Determine the (x, y) coordinate at the center of the cell enclosing the given text.  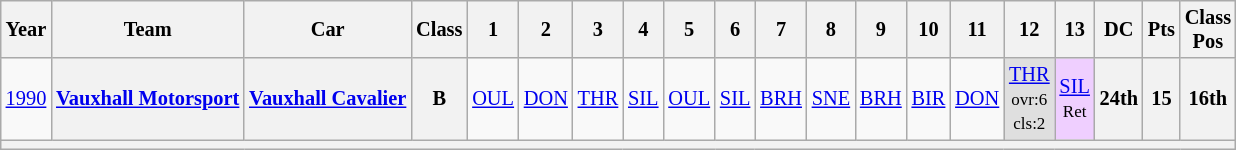
10 (929, 29)
Car (328, 29)
Class (439, 29)
4 (643, 29)
1990 (26, 99)
THR (598, 99)
8 (831, 29)
24th (1119, 99)
11 (977, 29)
2 (546, 29)
16th (1208, 99)
1 (493, 29)
13 (1075, 29)
7 (781, 29)
15 (1162, 99)
THRovr:6cls:2 (1029, 99)
5 (689, 29)
Team (148, 29)
12 (1029, 29)
Vauxhall Cavalier (328, 99)
B (439, 99)
9 (881, 29)
6 (735, 29)
BIR (929, 99)
Year (26, 29)
Pts (1162, 29)
SNE (831, 99)
3 (598, 29)
Vauxhall Motorsport (148, 99)
DC (1119, 29)
ClassPos (1208, 29)
SILRet (1075, 99)
